Locate the cell with the specified text and output its [X, Y] center coordinate. 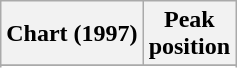
Peakposition [189, 34]
Chart (1997) [72, 34]
